From the cell containing the given text, extract its center point as [X, Y] coordinate. 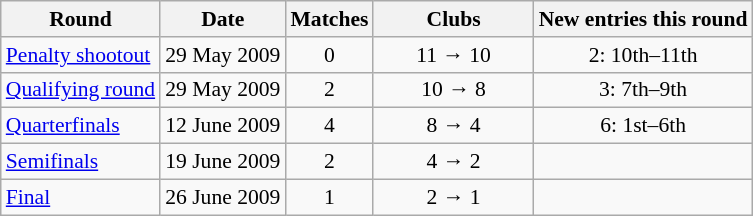
0 [329, 55]
26 June 2009 [222, 197]
Matches [329, 19]
Date [222, 19]
Semifinals [80, 162]
3: 7th–9th [644, 90]
Penalty shootout [80, 55]
2: 10th–11th [644, 55]
Qualifying round [80, 90]
Final [80, 197]
10 → 8 [453, 90]
11 → 10 [453, 55]
Round [80, 19]
12 June 2009 [222, 126]
2 → 1 [453, 197]
1 [329, 197]
19 June 2009 [222, 162]
New entries this round [644, 19]
Quarterfinals [80, 126]
8 → 4 [453, 126]
Clubs [453, 19]
4 [329, 126]
6: 1st–6th [644, 126]
4 → 2 [453, 162]
